Find where the given text appears and provide that cell's center as (X, Y) coordinate. 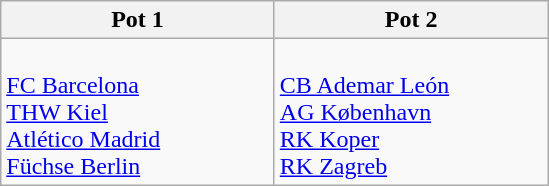
Pot 2 (411, 20)
FC Barcelona THW Kiel Atlético Madrid Füchse Berlin (138, 112)
Pot 1 (138, 20)
CB Ademar León AG København RK Koper RK Zagreb (411, 112)
